Detect which cell encompasses the target text, then output its (x, y) center coordinate. 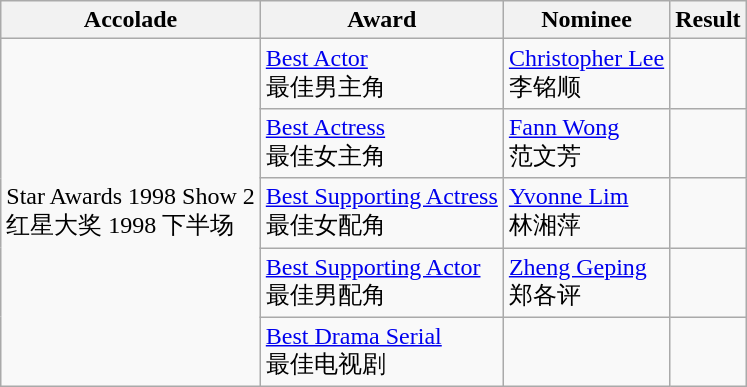
Fann Wong 范文芳 (586, 143)
Result (708, 20)
Award (382, 20)
Best Supporting Actress 最佳女配角 (382, 213)
Best Drama Serial 最佳电视剧 (382, 352)
Star Awards 1998 Show 2 红星大奖 1998 下半场 (131, 213)
Yvonne Lim 林湘萍 (586, 213)
Accolade (131, 20)
Zheng Geping 郑各评 (586, 283)
Best Supporting Actor 最佳男配角 (382, 283)
Christopher Lee 李铭顺 (586, 74)
Nominee (586, 20)
Best Actor 最佳男主角 (382, 74)
Best Actress 最佳女主角 (382, 143)
